Detect which cell encompasses the target text, then output its (X, Y) center coordinate. 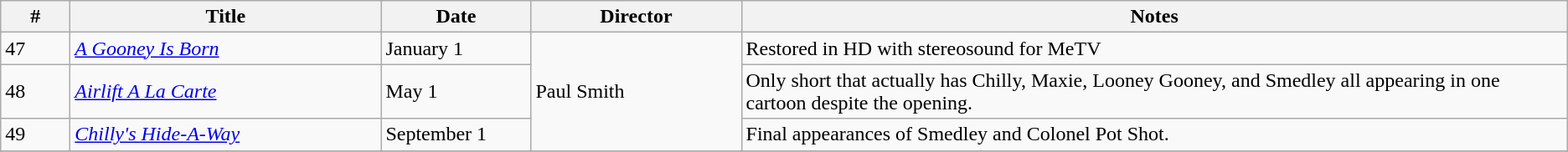
Chilly's Hide-A-Way (226, 134)
Only short that actually has Chilly, Maxie, Looney Gooney, and Smedley all appearing in one cartoon despite the opening. (1154, 92)
May 1 (456, 92)
January 1 (456, 48)
September 1 (456, 134)
Restored in HD with stereosound for MeTV (1154, 48)
Date (456, 17)
# (35, 17)
47 (35, 48)
Airlift A La Carte (226, 92)
Notes (1154, 17)
48 (35, 92)
Title (226, 17)
Final appearances of Smedley and Colonel Pot Shot. (1154, 134)
49 (35, 134)
Director (637, 17)
Paul Smith (637, 92)
A Gooney Is Born (226, 48)
